Detect which cell encompasses the target text, then output its [X, Y] center coordinate. 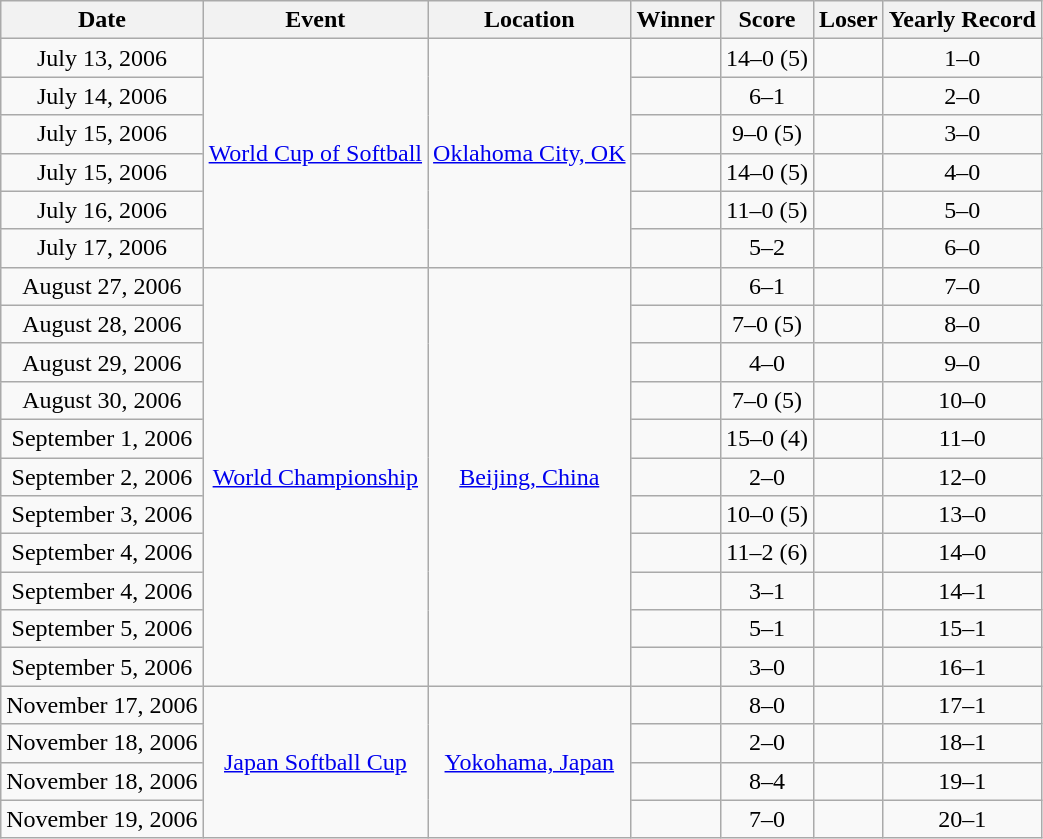
World Championship [315, 476]
Loser [848, 20]
Oklahoma City, OK [530, 153]
11–2 (6) [766, 553]
17–1 [962, 705]
14–1 [962, 591]
15–1 [962, 629]
September 2, 2006 [102, 477]
Event [315, 20]
13–0 [962, 515]
Winner [676, 20]
15–0 (4) [766, 438]
November 19, 2006 [102, 819]
11–0 [962, 438]
19–1 [962, 781]
14–0 [962, 553]
1–0 [962, 58]
August 27, 2006 [102, 286]
5–1 [766, 629]
Beijing, China [530, 476]
August 30, 2006 [102, 400]
12–0 [962, 477]
Location [530, 20]
11–0 (5) [766, 210]
8–4 [766, 781]
20–1 [962, 819]
August 29, 2006 [102, 362]
November 17, 2006 [102, 705]
3–1 [766, 591]
August 28, 2006 [102, 324]
September 3, 2006 [102, 515]
16–1 [962, 667]
10–0 (5) [766, 515]
6–0 [962, 248]
Date [102, 20]
Yokohama, Japan [530, 762]
July 13, 2006 [102, 58]
10–0 [962, 400]
Japan Softball Cup [315, 762]
July 14, 2006 [102, 96]
July 16, 2006 [102, 210]
September 1, 2006 [102, 438]
Yearly Record [962, 20]
9–0 [962, 362]
5–0 [962, 210]
July 17, 2006 [102, 248]
9–0 (5) [766, 134]
5–2 [766, 248]
Score [766, 20]
18–1 [962, 743]
World Cup of Softball [315, 153]
